Output the (x, y) coordinate of the center of the cell containing the given text.  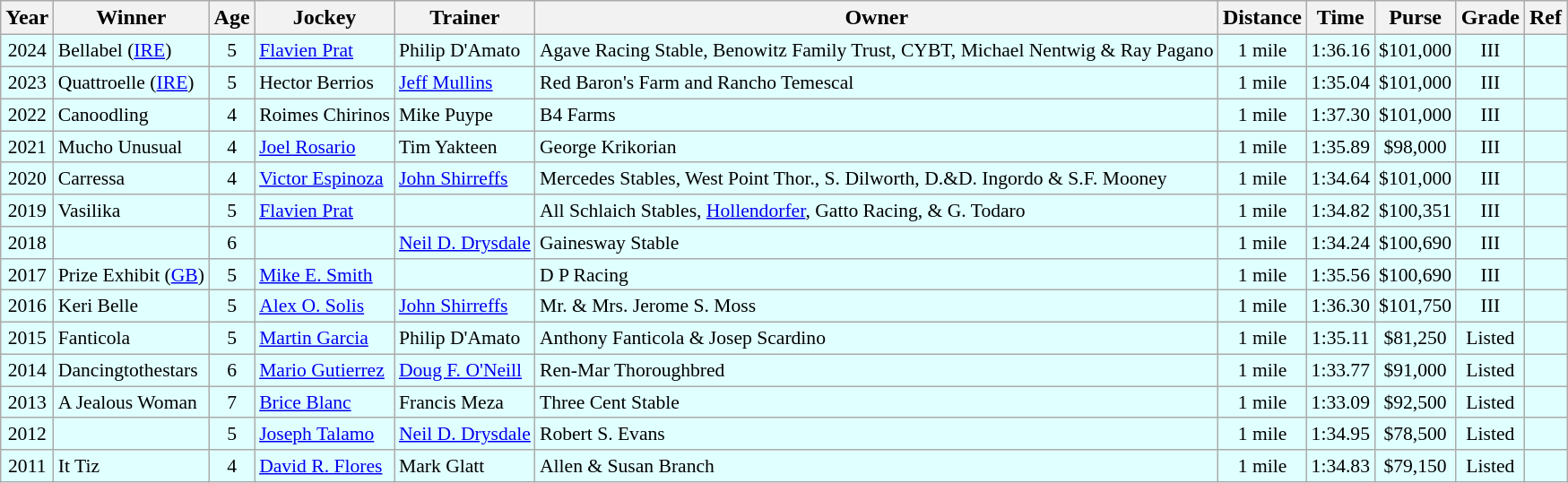
2023 (27, 82)
1:35.11 (1341, 338)
Allen & Susan Branch (877, 466)
Winner (131, 18)
Grade (1490, 18)
2024 (27, 51)
Martin Garcia (325, 338)
Prize Exhibit (GB) (131, 274)
A Jealous Woman (131, 402)
George Krikorian (877, 147)
Jeff Mullins (464, 82)
1:35.89 (1341, 147)
Hector Berrios (325, 82)
B4 Farms (877, 115)
2021 (27, 147)
Robert S. Evans (877, 434)
1:34.82 (1341, 211)
Gainesway Stable (877, 243)
Quattroelle (IRE) (131, 82)
Francis Meza (464, 402)
Mario Gutierrez (325, 370)
Alex O. Solis (325, 306)
Doug F. O'Neill (464, 370)
$100,351 (1415, 211)
Distance (1262, 18)
2022 (27, 115)
1:35.04 (1341, 82)
$101,750 (1415, 306)
Joel Rosario (325, 147)
Bellabel (IRE) (131, 51)
Roimes Chirinos (325, 115)
Tim Yakteen (464, 147)
D P Racing (877, 274)
Owner (877, 18)
Dancingtothestars (131, 370)
David R. Flores (325, 466)
Three Cent Stable (877, 402)
2013 (27, 402)
$81,250 (1415, 338)
2019 (27, 211)
1:33.09 (1341, 402)
2012 (27, 434)
$92,500 (1415, 402)
Vasilika (131, 211)
2017 (27, 274)
It Tiz (131, 466)
1:34.64 (1341, 178)
2018 (27, 243)
$79,150 (1415, 466)
Mucho Unusual (131, 147)
Time (1341, 18)
Mr. & Mrs. Jerome S. Moss (877, 306)
Canoodling (131, 115)
2011 (27, 466)
1:34.83 (1341, 466)
Red Baron's Farm and Rancho Temescal (877, 82)
7 (231, 402)
Victor Espinoza (325, 178)
Ref (1546, 18)
2014 (27, 370)
2020 (27, 178)
Keri Belle (131, 306)
Agave Racing Stable, Benowitz Family Trust, CYBT, Michael Nentwig & Ray Pagano (877, 51)
Mercedes Stables, West Point Thor., S. Dilworth, D.&D. Ingordo & S.F. Mooney (877, 178)
1:36.16 (1341, 51)
Mike E. Smith (325, 274)
Jockey (325, 18)
2016 (27, 306)
All Schlaich Stables, Hollendorfer, Gatto Racing, & G. Todaro (877, 211)
1:37.30 (1341, 115)
Trainer (464, 18)
Year (27, 18)
$98,000 (1415, 147)
Fanticola (131, 338)
Joseph Talamo (325, 434)
Carressa (131, 178)
1:34.24 (1341, 243)
2015 (27, 338)
1:34.95 (1341, 434)
$91,000 (1415, 370)
Mark Glatt (464, 466)
Age (231, 18)
Ren-Mar Thoroughbred (877, 370)
1:33.77 (1341, 370)
1:36.30 (1341, 306)
Purse (1415, 18)
Mike Puype (464, 115)
$78,500 (1415, 434)
Anthony Fanticola & Josep Scardino (877, 338)
Brice Blanc (325, 402)
1:35.56 (1341, 274)
